Return (X, Y) of the center of cell containing provided text 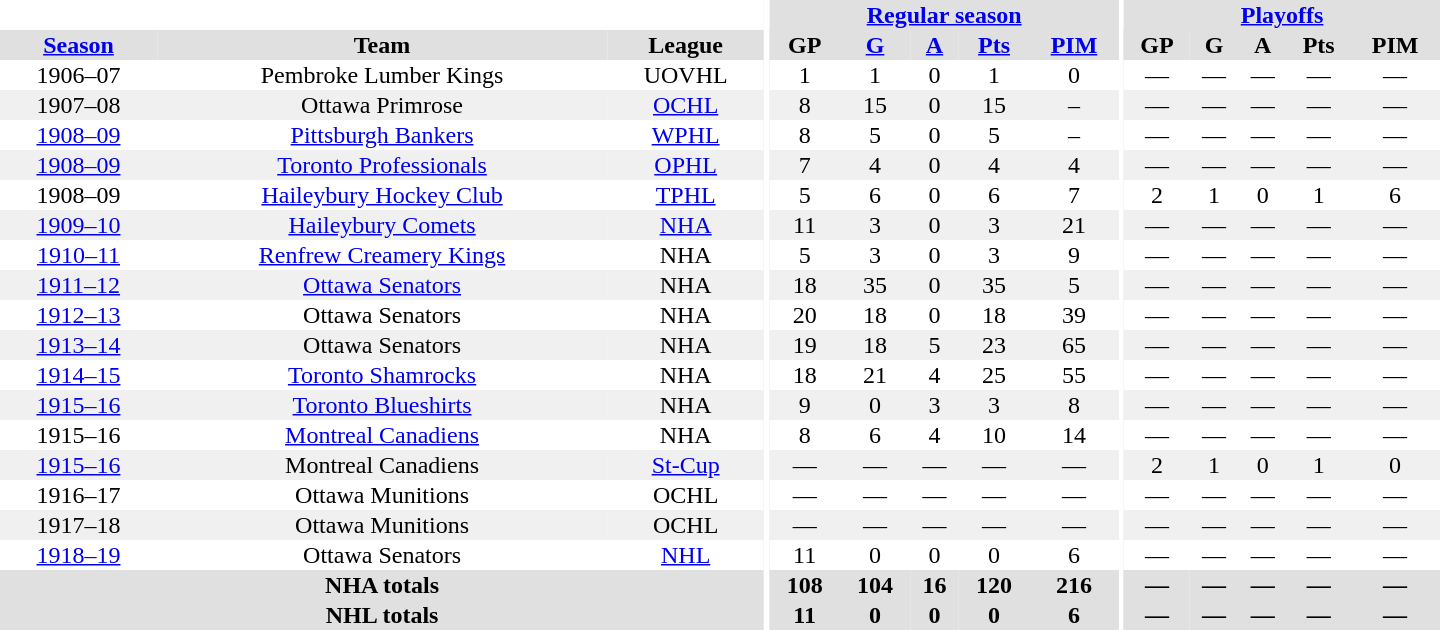
10 (994, 435)
25 (994, 375)
23 (994, 345)
Haileybury Comets (382, 225)
OPHL (686, 165)
1909–10 (78, 225)
19 (805, 345)
20 (805, 315)
1911–12 (78, 285)
1918–19 (78, 555)
Season (78, 45)
Toronto Professionals (382, 165)
Haileybury Hockey Club (382, 195)
Pittsburgh Bankers (382, 135)
St-Cup (686, 465)
Team (382, 45)
14 (1074, 435)
216 (1074, 585)
1914–15 (78, 375)
65 (1074, 345)
39 (1074, 315)
NHA totals (382, 585)
NHL (686, 555)
NHL totals (382, 615)
16 (934, 585)
1907–08 (78, 105)
Renfrew Creamery Kings (382, 255)
Regular season (944, 15)
1913–14 (78, 345)
1912–13 (78, 315)
1906–07 (78, 75)
120 (994, 585)
Toronto Shamrocks (382, 375)
1917–18 (78, 525)
Playoffs (1282, 15)
Ottawa Primrose (382, 105)
55 (1074, 375)
1910–11 (78, 255)
Toronto Blueshirts (382, 405)
TPHL (686, 195)
Pembroke Lumber Kings (382, 75)
1916–17 (78, 495)
WPHL (686, 135)
104 (875, 585)
108 (805, 585)
League (686, 45)
UOVHL (686, 75)
